For the text-containing cell, return its midpoint in (x, y) coordinate format. 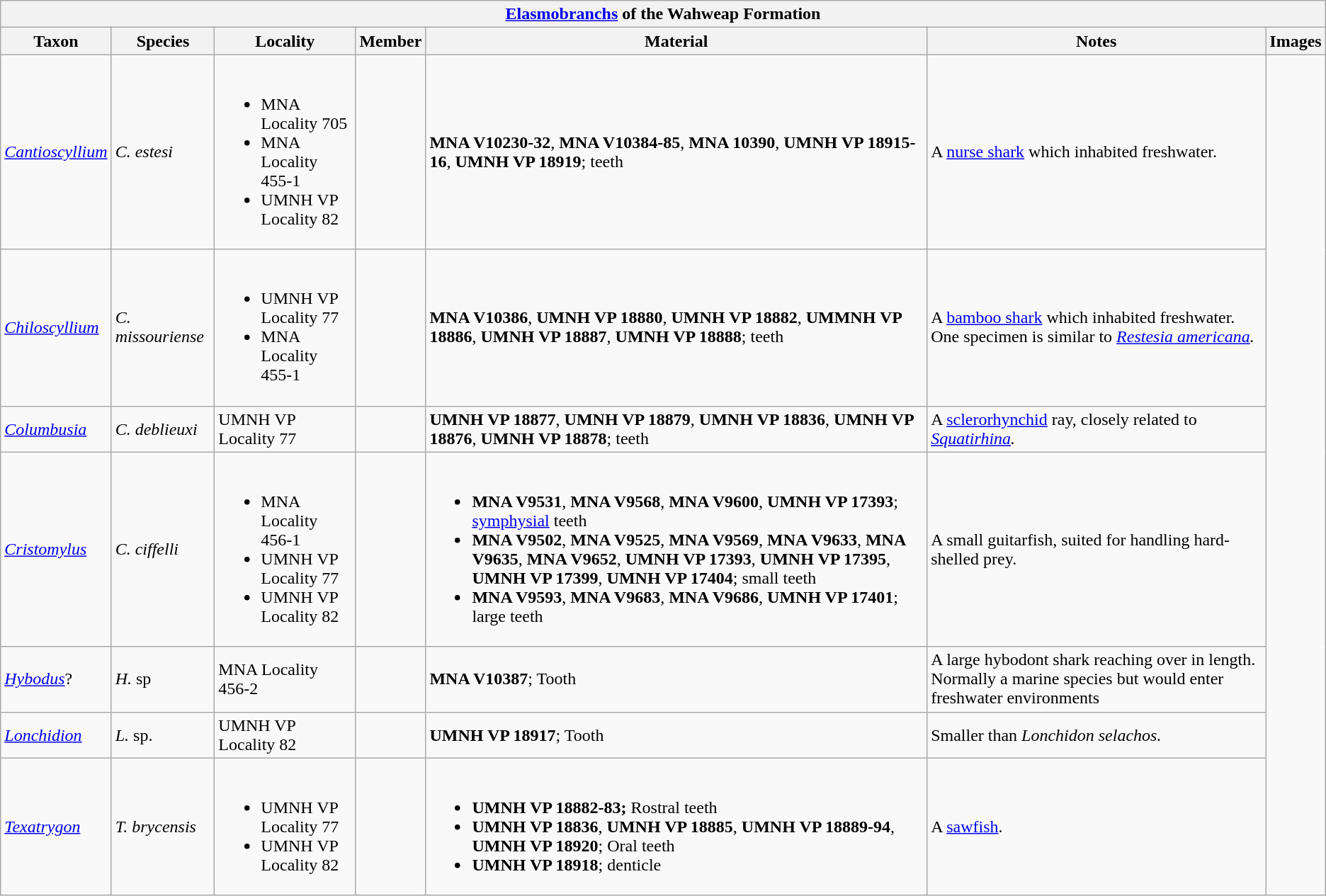
UMNH VP 18917; Tooth (676, 735)
UMNH VP 18877, UMNH VP 18879, UMNH VP 18836, UMNH VP 18876, UMNH VP 18878; teeth (676, 429)
Member (391, 41)
Chiloscyllium (56, 327)
H. sp (163, 679)
MNA Locality 456-2 (285, 679)
T. brycensis (163, 827)
C. missouriense (163, 327)
Material (676, 41)
UMNH VP Locality 77UMNH VP Locality 82 (285, 827)
L. sp. (163, 735)
A small guitarfish, suited for handling hard-shelled prey. (1096, 550)
MNA V10386, UMNH VP 18880, UMNH VP 18882, UMMNH VP 18886, UMNH VP 18887, UMNH VP 18888; teeth (676, 327)
Texatrygon (56, 827)
Images (1296, 41)
Taxon (56, 41)
Cantioscyllium (56, 152)
MNA V10387; Tooth (676, 679)
Species (163, 41)
Lonchidion (56, 735)
C. ciffelli (163, 550)
UMNH VP Locality 77 (285, 429)
UMNH VP Locality 82 (285, 735)
UMNH VP 18882-83; Rostral teethUMNH VP 18836, UMNH VP 18885, UMNH VP 18889-94, UMNH VP 18920; Oral teethUMNH VP 18918; denticle (676, 827)
Cristomylus (56, 550)
A sclerorhynchid ray, closely related to Squatirhina. (1096, 429)
A bamboo shark which inhabited freshwater. One specimen is similar to Restesia americana. (1096, 327)
Notes (1096, 41)
Locality (285, 41)
A large hybodont shark reaching over in length. Normally a marine species but would enter freshwater environments (1096, 679)
A nurse shark which inhabited freshwater. (1096, 152)
C. deblieuxi (163, 429)
A sawfish. (1096, 827)
UMNH VP Locality 77MNA Locality 455-1 (285, 327)
Columbusia (56, 429)
C. estesi (163, 152)
MNA Locality 456-1UMNH VP Locality 77UMNH VP Locality 82 (285, 550)
MNA V10230-32, MNA V10384-85, MNA 10390, UMNH VP 18915-16, UMNH VP 18919; teeth (676, 152)
Smaller than Lonchidon selachos. (1096, 735)
MNA Locality 705MNA Locality 455-1UMNH VP Locality 82 (285, 152)
Elasmobranchs of the Wahweap Formation (663, 14)
Hybodus? (56, 679)
